Identify which cell holds the provided text, then report its (X, Y) central coordinate. 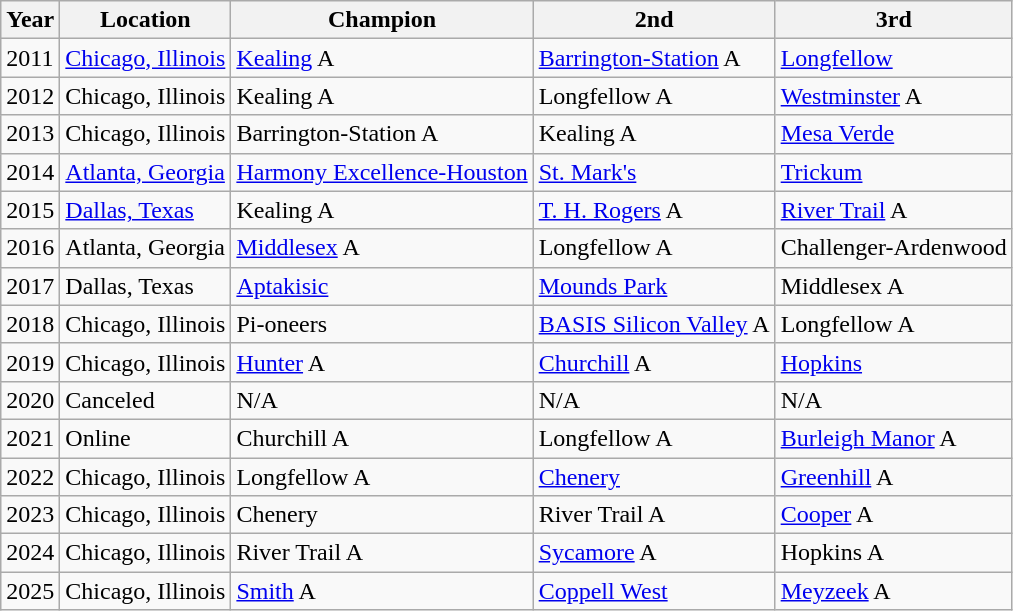
Year (30, 20)
Cooper A (894, 515)
St. Mark's (654, 172)
2017 (30, 286)
2019 (30, 362)
2012 (30, 96)
2016 (30, 248)
Champion (382, 20)
Challenger-Ardenwood (894, 248)
Canceled (146, 400)
Burleigh Manor A (894, 438)
Sycamore A (654, 553)
2nd (654, 20)
2025 (30, 591)
Hunter A (382, 362)
Online (146, 438)
T. H. Rogers A (654, 210)
Westminster A (894, 96)
Coppell West (654, 591)
2024 (30, 553)
BASIS Silicon Valley A (654, 324)
Greenhill A (894, 477)
2013 (30, 134)
Longfellow (894, 58)
Pi-oneers (382, 324)
Meyzeek A (894, 591)
2018 (30, 324)
Smith A (382, 591)
Hopkins (894, 362)
2021 (30, 438)
Harmony Excellence-Houston (382, 172)
Hopkins A (894, 553)
Mounds Park (654, 286)
2020 (30, 400)
2023 (30, 515)
3rd (894, 20)
Mesa Verde (894, 134)
Aptakisic (382, 286)
Location (146, 20)
2015 (30, 210)
Trickum (894, 172)
2022 (30, 477)
2011 (30, 58)
2014 (30, 172)
